Identify which cell holds the provided text, then report its (X, Y) central coordinate. 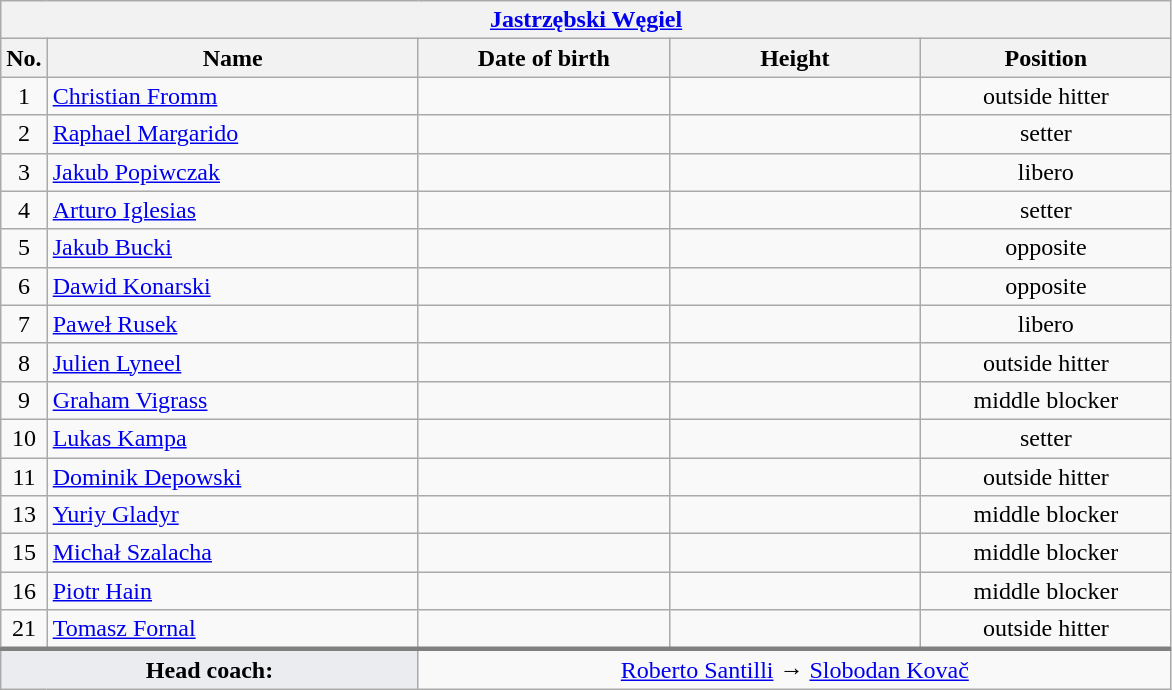
Name (232, 58)
Jastrzębski Węgiel (586, 20)
21 (24, 630)
11 (24, 477)
7 (24, 324)
15 (24, 553)
2 (24, 134)
Dominik Depowski (232, 477)
8 (24, 362)
1 (24, 96)
Height (794, 58)
Julien Lyneel (232, 362)
Arturo Iglesias (232, 210)
9 (24, 400)
Date of birth (544, 58)
No. (24, 58)
16 (24, 591)
Lukas Kampa (232, 438)
Graham Vigrass (232, 400)
5 (24, 248)
6 (24, 286)
Paweł Rusek (232, 324)
Roberto Santilli → Slobodan Kovač (794, 669)
10 (24, 438)
Head coach: (210, 669)
Yuriy Gladyr (232, 515)
Dawid Konarski (232, 286)
Jakub Bucki (232, 248)
Michał Szalacha (232, 553)
Raphael Margarido (232, 134)
Christian Fromm (232, 96)
3 (24, 172)
4 (24, 210)
13 (24, 515)
Position (1046, 58)
Piotr Hain (232, 591)
Jakub Popiwczak (232, 172)
Tomasz Fornal (232, 630)
